Locate the cell with the specified text and output its [X, Y] center coordinate. 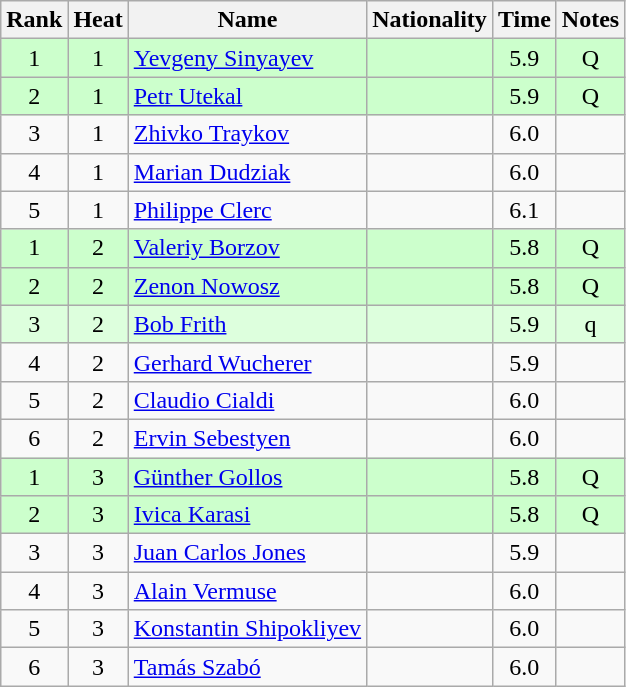
Zhivko Traykov [247, 134]
Name [247, 20]
Rank [34, 20]
Konstantin Shipokliyev [247, 629]
Valeriy Borzov [247, 248]
Alain Vermuse [247, 591]
Juan Carlos Jones [247, 553]
Marian Dudziak [247, 172]
Yevgeny Sinyayev [247, 58]
Nationality [430, 20]
Tamás Szabó [247, 667]
Notes [590, 20]
Zenon Nowosz [247, 286]
Petr Utekal [247, 96]
Gerhard Wucherer [247, 362]
Claudio Cialdi [247, 400]
Heat [98, 20]
Time [524, 20]
Philippe Clerc [247, 210]
Ivica Karasi [247, 515]
Ervin Sebestyen [247, 438]
Bob Frith [247, 324]
q [590, 324]
6.1 [524, 210]
Günther Gollos [247, 477]
